Locate the cell with the specified text and output its (x, y) center coordinate. 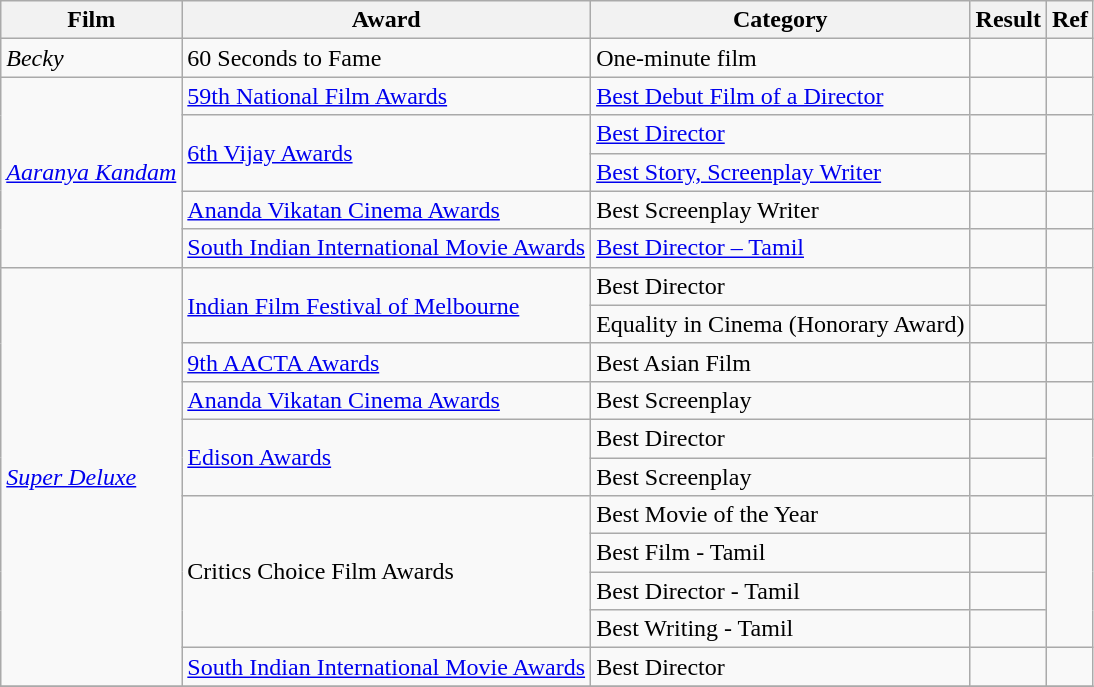
Best Movie of the Year (780, 515)
Indian Film Festival of Melbourne (386, 305)
Best Director – Tamil (780, 248)
One-minute film (780, 58)
59th National Film Awards (386, 96)
Best Asian Film (780, 362)
Best Film - Tamil (780, 553)
9th AACTA Awards (386, 362)
Best Director - Tamil (780, 591)
Category (780, 20)
Equality in Cinema (Honorary Award) (780, 324)
Best Screenplay Writer (780, 210)
Critics Choice Film Awards (386, 572)
Super Deluxe (92, 476)
Ref (1070, 20)
Best Writing - Tamil (780, 629)
Best Story, Screenplay Writer (780, 172)
60 Seconds to Fame (386, 58)
Edison Awards (386, 457)
Best Debut Film of a Director (780, 96)
Becky (92, 58)
Award (386, 20)
Film (92, 20)
Result (1008, 20)
6th Vijay Awards (386, 153)
Aaranya Kandam (92, 172)
